Return the [x, y] coordinate for the center point of the cell that contains the specified text.  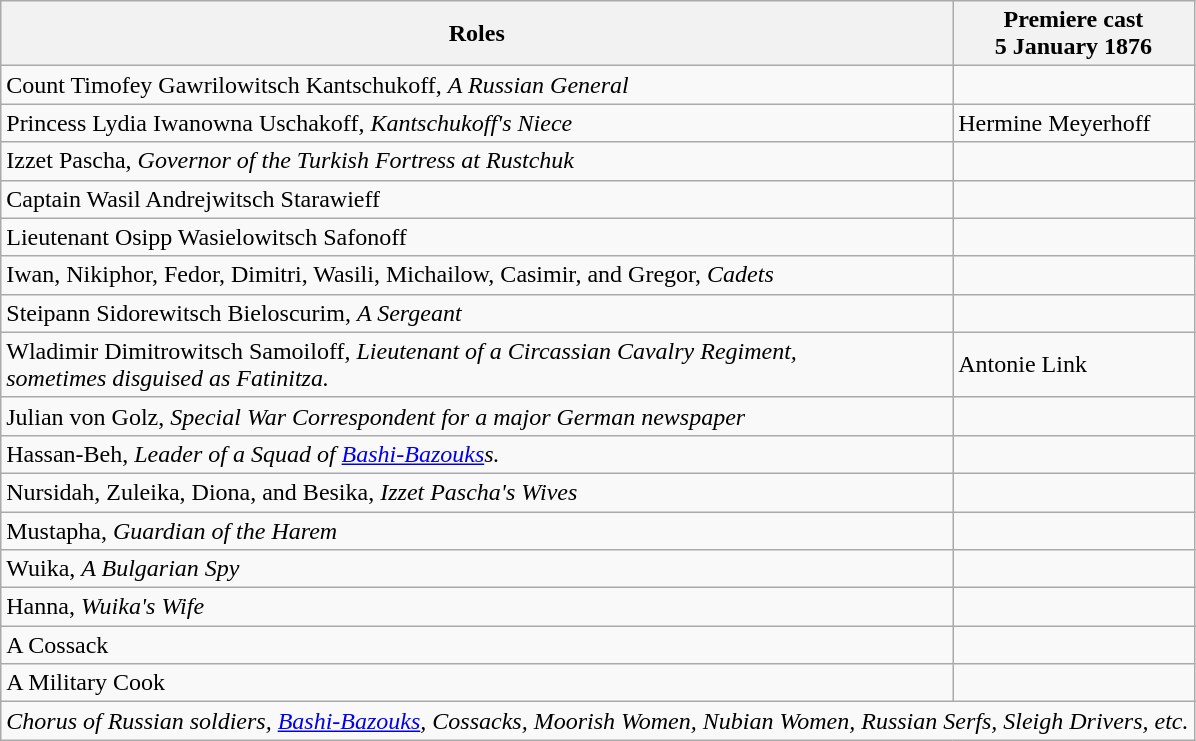
Antonie Link [1074, 364]
Roles [477, 34]
Lieutenant Osipp Wasielowitsch Safonoff [477, 237]
Chorus of Russian soldiers, Bashi-Bazouks, Cossacks, Moorish Women, Nubian Women, Russian Serfs, Sleigh Drivers, etc. [598, 721]
Count Timofey Gawrilowitsch Kantschukoff, A Russian General [477, 85]
Mustapha, Guardian of the Harem [477, 531]
Steipann Sidorewitsch Bieloscurim, A Sergeant [477, 313]
Hassan-Beh, Leader of a Squad of Bashi-Bazoukss. [477, 454]
Princess Lydia Iwanowna Uschakoff, Kantschukoff's Niece [477, 123]
Premiere cast5 January 1876 [1074, 34]
Hanna, Wuika's Wife [477, 607]
Captain Wasil Andrejwitsch Starawieff [477, 199]
A Cossack [477, 645]
Julian von Golz, Special War Correspondent for a major German newspaper [477, 416]
Wuika, A Bulgarian Spy [477, 569]
Wladimir Dimitrowitsch Samoiloff, Lieutenant of a Circassian Cavalry Regiment,sometimes disguised as Fatinitza. [477, 364]
Iwan, Nikiphor, Fedor, Dimitri, Wasili, Michailow, Casimir, and Gregor, Cadets [477, 275]
Nursidah, Zuleika, Diona, and Besika, Izzet Pascha's Wives [477, 492]
A Military Cook [477, 683]
Hermine Meyerhoff [1074, 123]
Izzet Pascha, Governor of the Turkish Fortress at Rustchuk [477, 161]
